Pinpoint the cell where the given text exists, returning its [x, y] midpoint coordinate. 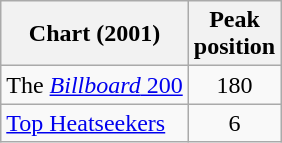
Chart (2001) [95, 34]
Peakposition [234, 34]
180 [234, 85]
6 [234, 123]
The Billboard 200 [95, 85]
Top Heatseekers [95, 123]
